Identify which cell holds the provided text, then report its [X, Y] central coordinate. 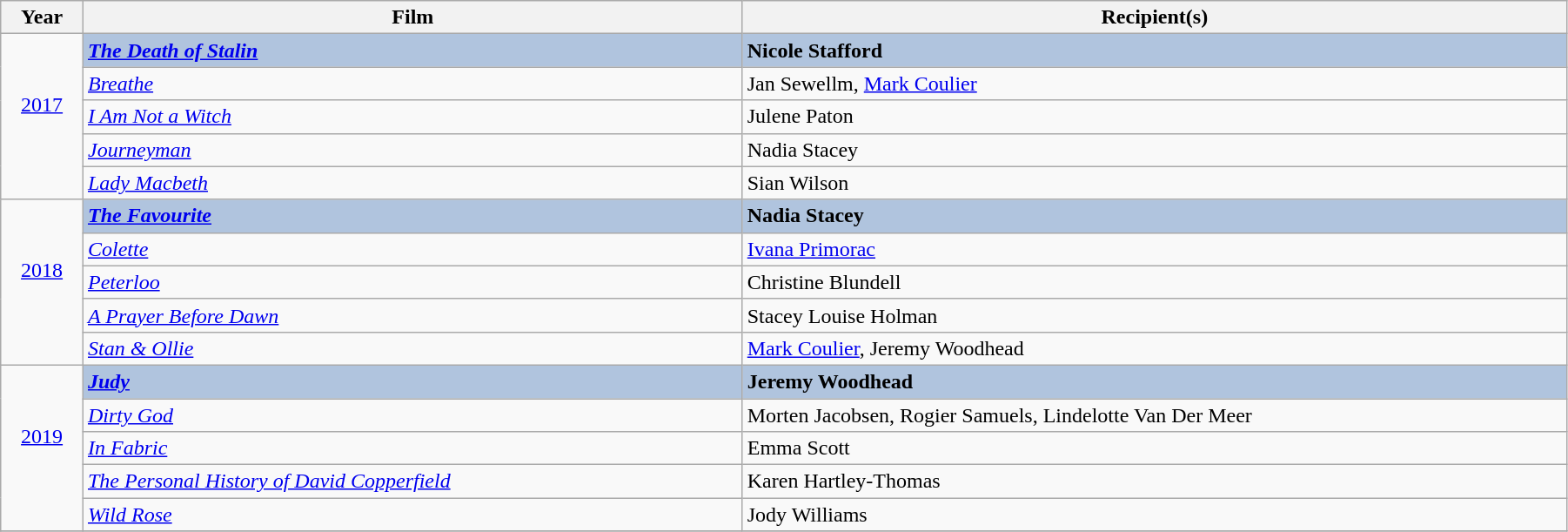
Year [42, 17]
Mark Coulier, Jeremy Woodhead [1154, 348]
2017 [42, 117]
Lady Macbeth [412, 183]
The Favourite [412, 216]
Judy [412, 381]
2018 [42, 282]
Recipient(s) [1154, 17]
Sian Wilson [1154, 183]
Karen Hartley-Thomas [1154, 481]
Stan & Ollie [412, 348]
Julene Paton [1154, 117]
The Personal History of David Copperfield [412, 481]
I Am Not a Witch [412, 117]
Jan Sewellm, Mark Coulier [1154, 84]
Film [412, 17]
Journeyman [412, 150]
Ivana Primorac [1154, 249]
2019 [42, 448]
Jeremy Woodhead [1154, 381]
Dirty God [412, 415]
The Death of Stalin [412, 51]
Peterloo [412, 282]
Stacey Louise Holman [1154, 315]
Jody Williams [1154, 515]
Colette [412, 249]
Christine Blundell [1154, 282]
Nicole Stafford [1154, 51]
In Fabric [412, 448]
Breathe [412, 84]
Morten Jacobsen, Rogier Samuels, Lindelotte Van Der Meer [1154, 415]
A Prayer Before Dawn [412, 315]
Wild Rose [412, 515]
Emma Scott [1154, 448]
